Output the [x, y] coordinate of the center of the cell containing the given text.  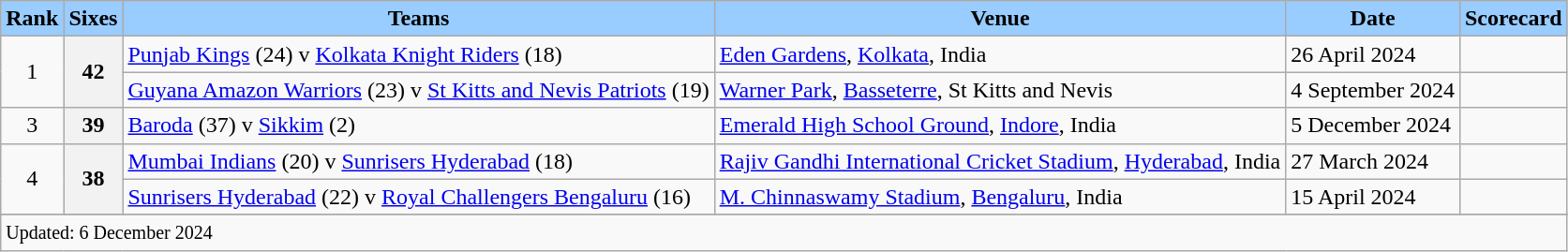
5 December 2024 [1373, 126]
4 [32, 179]
Rajiv Gandhi International Cricket Stadium, Hyderabad, India [1000, 161]
Venue [1000, 19]
38 [94, 179]
M. Chinnaswamy Stadium, Bengaluru, India [1000, 197]
Date [1373, 19]
Baroda (37) v Sikkim (2) [418, 126]
27 March 2024 [1373, 161]
Mumbai Indians (20) v Sunrisers Hyderabad (18) [418, 161]
Eden Gardens, Kolkata, India [1000, 54]
Warner Park, Basseterre, St Kitts and Nevis [1000, 90]
Sunrisers Hyderabad (22) v Royal Challengers Bengaluru (16) [418, 197]
Sixes [94, 19]
Teams [418, 19]
42 [94, 72]
Emerald High School Ground, Indore, India [1000, 126]
15 April 2024 [1373, 197]
3 [32, 126]
1 [32, 72]
Rank [32, 19]
Punjab Kings (24) v Kolkata Knight Riders (18) [418, 54]
Guyana Amazon Warriors (23) v St Kitts and Nevis Patriots (19) [418, 90]
Updated: 6 December 2024 [784, 232]
4 September 2024 [1373, 90]
39 [94, 126]
26 April 2024 [1373, 54]
Scorecard [1513, 19]
